Scan for the cell matching the given text and deliver its [X, Y] coordinate at center. 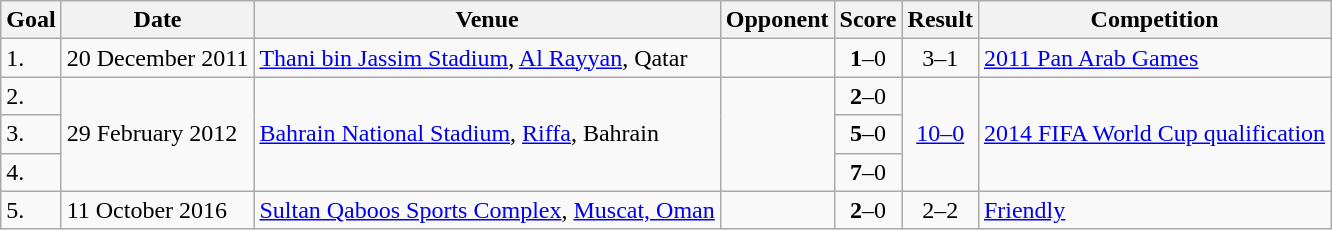
Bahrain National Stadium, Riffa, Bahrain [487, 134]
3. [31, 134]
Friendly [1154, 210]
2014 FIFA World Cup qualification [1154, 134]
Date [158, 20]
Sultan Qaboos Sports Complex, Muscat, Oman [487, 210]
3–1 [940, 58]
Competition [1154, 20]
Venue [487, 20]
20 December 2011 [158, 58]
1. [31, 58]
5–0 [868, 134]
Score [868, 20]
10–0 [940, 134]
1–0 [868, 58]
4. [31, 172]
2–2 [940, 210]
2011 Pan Arab Games [1154, 58]
29 February 2012 [158, 134]
Result [940, 20]
Opponent [777, 20]
Goal [31, 20]
5. [31, 210]
7–0 [868, 172]
11 October 2016 [158, 210]
Thani bin Jassim Stadium, Al Rayyan, Qatar [487, 58]
2. [31, 96]
